Determine the [x, y] coordinate at the center of the cell enclosing the given text.  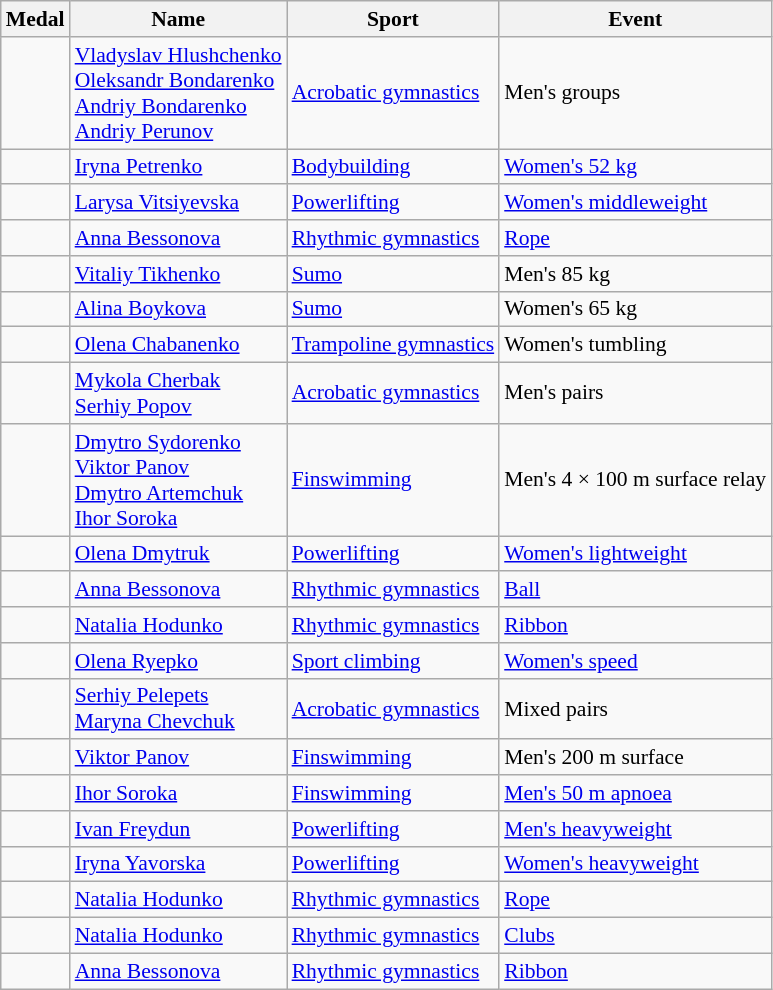
Sport climbing [394, 661]
Clubs [635, 936]
Trampoline gymnastics [394, 345]
Men's 4 × 100 m surface relay [635, 480]
Alina Boykova [178, 309]
Mixed pairs [635, 708]
Women's lightweight [635, 554]
Ihor Soroka [178, 793]
Iryna Petrenko [178, 167]
Dmytro SydorenkoViktor PanovDmytro ArtemchukIhor Soroka [178, 480]
Men's 50 m apnoea [635, 793]
Women's tumbling [635, 345]
Women's middleweight [635, 203]
Ball [635, 590]
Iryna Yavorska [178, 864]
Olena Dmytruk [178, 554]
Vladyslav HlushchenkoOleksandr BondarenkoAndriy BondarenkoAndriy Perunov [178, 93]
Bodybuilding [394, 167]
Women's speed [635, 661]
Men's groups [635, 93]
Viktor Panov [178, 758]
Ivan Freydun [178, 829]
Vitaliy Tikhenko [178, 274]
Mykola CherbakSerhiy Popov [178, 394]
Name [178, 19]
Women's heavyweight [635, 864]
Women's 52 kg [635, 167]
Sport [394, 19]
Men's 200 m surface [635, 758]
Medal [36, 19]
Olena Ryepko [178, 661]
Olena Chabanenko [178, 345]
Men's pairs [635, 394]
Event [635, 19]
Women's 65 kg [635, 309]
Men's heavyweight [635, 829]
Serhiy PelepetsMaryna Chevchuk [178, 708]
Larysa Vitsiyevska [178, 203]
Men's 85 kg [635, 274]
